For the text-containing cell, return its midpoint in (x, y) coordinate format. 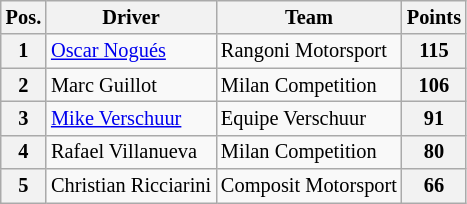
Mike Verschuur (131, 118)
Team (309, 17)
115 (434, 51)
3 (24, 118)
Driver (131, 17)
Oscar Nogués (131, 51)
Rangoni Motorsport (309, 51)
106 (434, 85)
1 (24, 51)
4 (24, 152)
2 (24, 85)
Pos. (24, 17)
Composit Motorsport (309, 186)
Rafael Villanueva (131, 152)
91 (434, 118)
80 (434, 152)
Equipe Verschuur (309, 118)
Marc Guillot (131, 85)
66 (434, 186)
Christian Ricciarini (131, 186)
Points (434, 17)
5 (24, 186)
